Capture the cell that displays the provided text and extract its [X, Y] central coordinate. 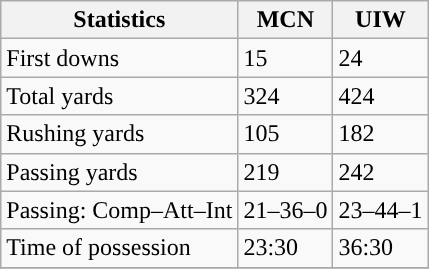
Statistics [120, 20]
15 [286, 58]
Time of possession [120, 248]
324 [286, 96]
24 [380, 58]
Rushing yards [120, 134]
36:30 [380, 248]
UIW [380, 20]
219 [286, 172]
23–44–1 [380, 210]
182 [380, 134]
105 [286, 134]
21–36–0 [286, 210]
First downs [120, 58]
242 [380, 172]
Passing: Comp–Att–Int [120, 210]
Passing yards [120, 172]
424 [380, 96]
23:30 [286, 248]
Total yards [120, 96]
MCN [286, 20]
